Search for the cell housing the specified text and yield its (x, y) center coordinate. 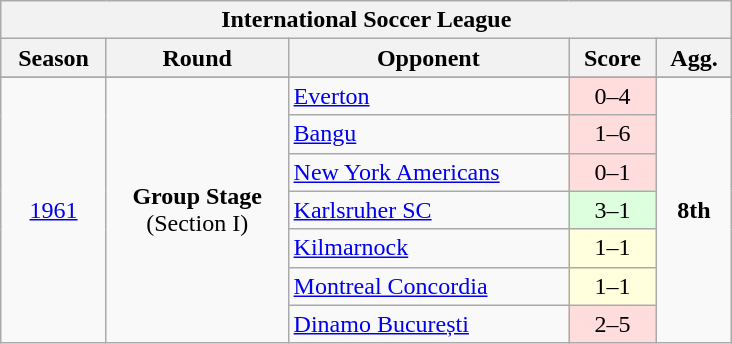
0–1 (612, 172)
Agg. (694, 58)
International Soccer League (366, 20)
0–4 (612, 96)
1–6 (612, 134)
Season (54, 58)
3–1 (612, 210)
1961 (54, 210)
Score (612, 58)
New York Americans (428, 172)
Dinamo București (428, 324)
Karlsruher SC (428, 210)
Everton (428, 96)
2–5 (612, 324)
8th (694, 210)
Montreal Concordia (428, 286)
Group Stage(Section I) (197, 210)
Kilmarnock (428, 248)
Round (197, 58)
Bangu (428, 134)
Opponent (428, 58)
